Search for the cell housing the specified text and yield its (X, Y) center coordinate. 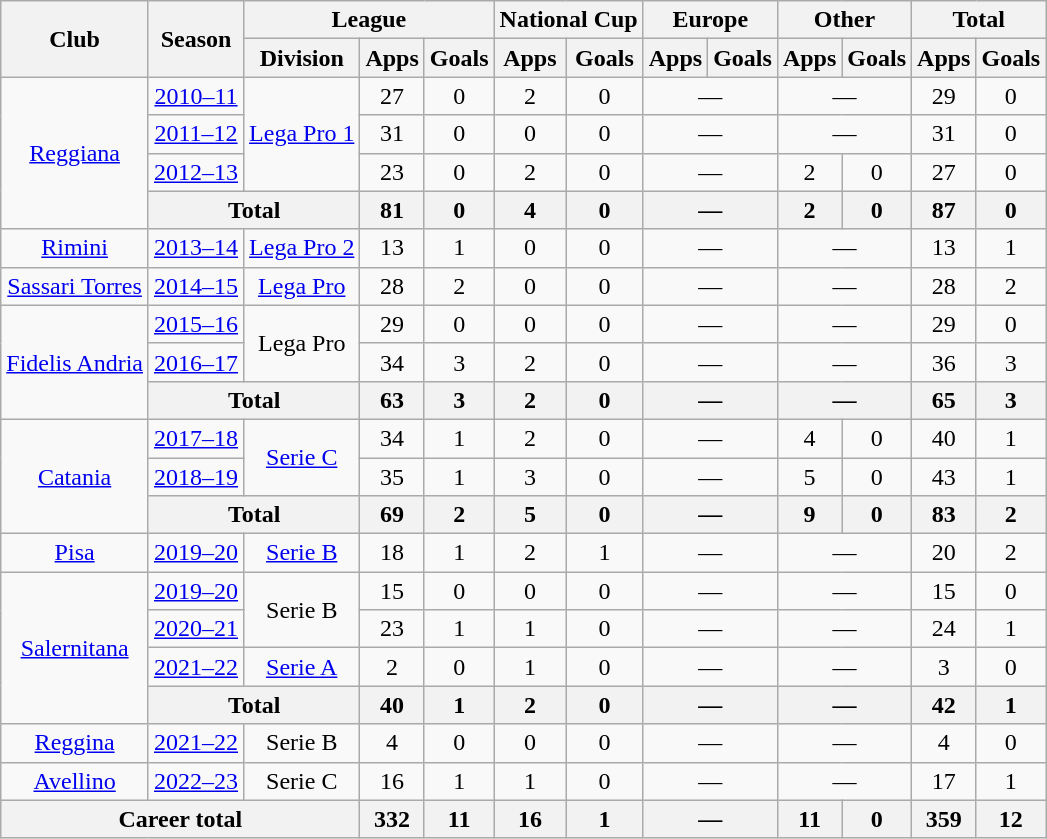
Serie A (302, 667)
2013–14 (196, 248)
Reggina (75, 743)
17 (944, 781)
63 (392, 400)
Sassari Torres (75, 286)
Other (844, 20)
42 (944, 705)
2015–16 (196, 324)
2012–13 (196, 172)
87 (944, 210)
12 (1011, 819)
332 (392, 819)
Division (302, 58)
Reggiana (75, 153)
2020–21 (196, 629)
League (370, 20)
69 (392, 515)
2010–11 (196, 96)
43 (944, 477)
83 (944, 515)
18 (392, 553)
36 (944, 362)
2022–23 (196, 781)
National Cup (568, 20)
Season (196, 39)
2017–18 (196, 438)
81 (392, 210)
2011–12 (196, 134)
Lega Pro 2 (302, 248)
Salernitana (75, 648)
20 (944, 553)
2016–17 (196, 362)
35 (392, 477)
Pisa (75, 553)
Rimini (75, 248)
359 (944, 819)
24 (944, 629)
Avellino (75, 781)
Lega Pro 1 (302, 134)
Europe (710, 20)
9 (809, 515)
Catania (75, 476)
Fidelis Andria (75, 362)
2018–19 (196, 477)
Club (75, 39)
2014–15 (196, 286)
Career total (180, 819)
65 (944, 400)
